Search for the cell housing the specified text and yield its (x, y) center coordinate. 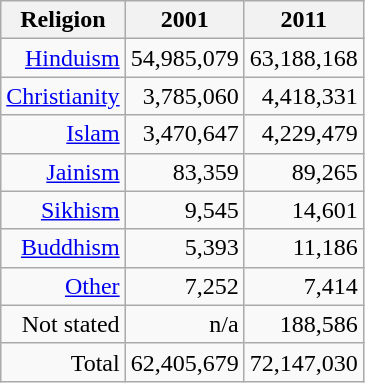
Sikhism (63, 210)
5,393 (184, 248)
Other (63, 286)
Total (63, 362)
4,229,479 (304, 134)
63,188,168 (304, 58)
3,470,647 (184, 134)
14,601 (304, 210)
n/a (184, 324)
2011 (304, 20)
83,359 (184, 172)
89,265 (304, 172)
2001 (184, 20)
7,252 (184, 286)
11,186 (304, 248)
Religion (63, 20)
3,785,060 (184, 96)
Islam (63, 134)
62,405,679 (184, 362)
Buddhism (63, 248)
4,418,331 (304, 96)
Hinduism (63, 58)
188,586 (304, 324)
54,985,079 (184, 58)
7,414 (304, 286)
Not stated (63, 324)
Christianity (63, 96)
72,147,030 (304, 362)
Jainism (63, 172)
9,545 (184, 210)
